Pinpoint the cell where the given text exists, returning its [X, Y] midpoint coordinate. 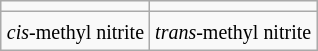
cis-methyl nitrite [75, 31]
trans-methyl nitrite [234, 31]
